From the cell containing the given text, extract its center point as (X, Y) coordinate. 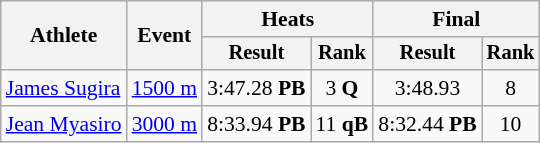
10 (511, 124)
Final (456, 19)
Athlete (64, 36)
3:47.28 PB (256, 88)
1500 m (164, 88)
Heats (288, 19)
8:32.44 PB (427, 124)
Jean Myasiro (64, 124)
Event (164, 36)
8:33.94 PB (256, 124)
James Sugira (64, 88)
3 Q (342, 88)
11 qB (342, 124)
8 (511, 88)
3:48.93 (427, 88)
3000 m (164, 124)
